Locate the cell with the specified text and output its (X, Y) center coordinate. 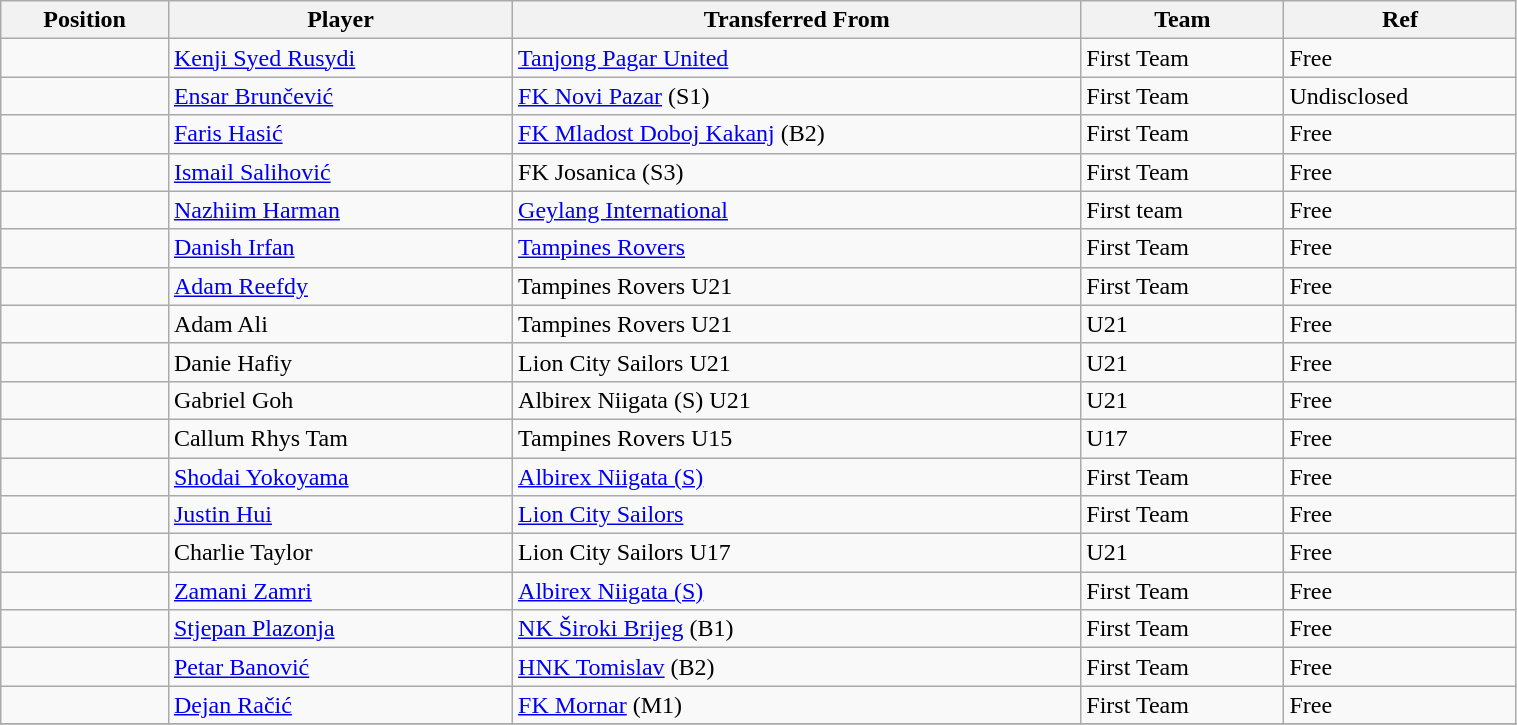
Faris Hasić (340, 134)
Stjepan Plazonja (340, 629)
Position (85, 20)
Lion City Sailors U21 (797, 362)
FK Josanica (S3) (797, 172)
First team (1182, 210)
U17 (1182, 438)
Justin Hui (340, 515)
Lion City Sailors U17 (797, 553)
Adam Ali (340, 324)
Team (1182, 20)
Transferred From (797, 20)
Player (340, 20)
Tanjong Pagar United (797, 58)
Gabriel Goh (340, 400)
Albirex Niigata (S) U21 (797, 400)
Dejan Račić (340, 705)
Adam Reefdy (340, 286)
Danie Hafiy (340, 362)
Kenji Syed Rusydi (340, 58)
Geylang International (797, 210)
Charlie Taylor (340, 553)
Ref (1400, 20)
Petar Banović (340, 667)
HNK Tomislav (B2) (797, 667)
Ensar Brunčević (340, 96)
Danish Irfan (340, 248)
Ismail Salihović (340, 172)
Callum Rhys Tam (340, 438)
NK Široki Brijeg (B1) (797, 629)
Shodai Yokoyama (340, 477)
Nazhiim Harman (340, 210)
Zamani Zamri (340, 591)
FK Novi Pazar (S1) (797, 96)
FK Mladost Doboj Kakanj (B2) (797, 134)
Tampines Rovers U15 (797, 438)
Lion City Sailors (797, 515)
Undisclosed (1400, 96)
FK Mornar (M1) (797, 705)
Tampines Rovers (797, 248)
